Locate the cell with the specified text and output its [X, Y] center coordinate. 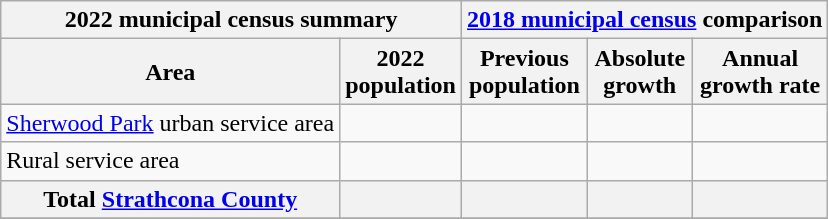
Annualgrowth rate [760, 72]
Total Strathcona County [170, 199]
2022 municipal census summary [232, 20]
2018 municipal census comparison [644, 20]
2022population [401, 72]
Previouspopulation [524, 72]
Area [170, 72]
Absolutegrowth [640, 72]
Rural service area [170, 161]
Sherwood Park urban service area [170, 123]
